Provide the (X, Y) coordinate of the cell's center where the given text is located.  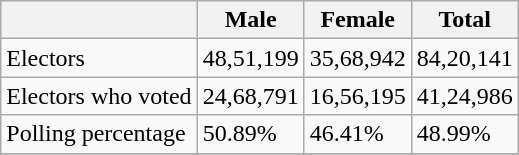
48.99% (464, 134)
50.89% (250, 134)
Female (358, 20)
Male (250, 20)
Electors (99, 58)
16,56,195 (358, 96)
41,24,986 (464, 96)
84,20,141 (464, 58)
35,68,942 (358, 58)
46.41% (358, 134)
Electors who voted (99, 96)
Total (464, 20)
48,51,199 (250, 58)
24,68,791 (250, 96)
Polling percentage (99, 134)
